Pinpoint the cell where the given text exists, returning its [X, Y] midpoint coordinate. 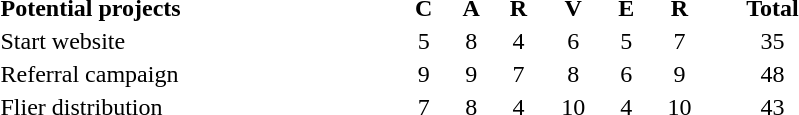
4 [518, 41]
